Detect which cell encompasses the target text, then output its (X, Y) center coordinate. 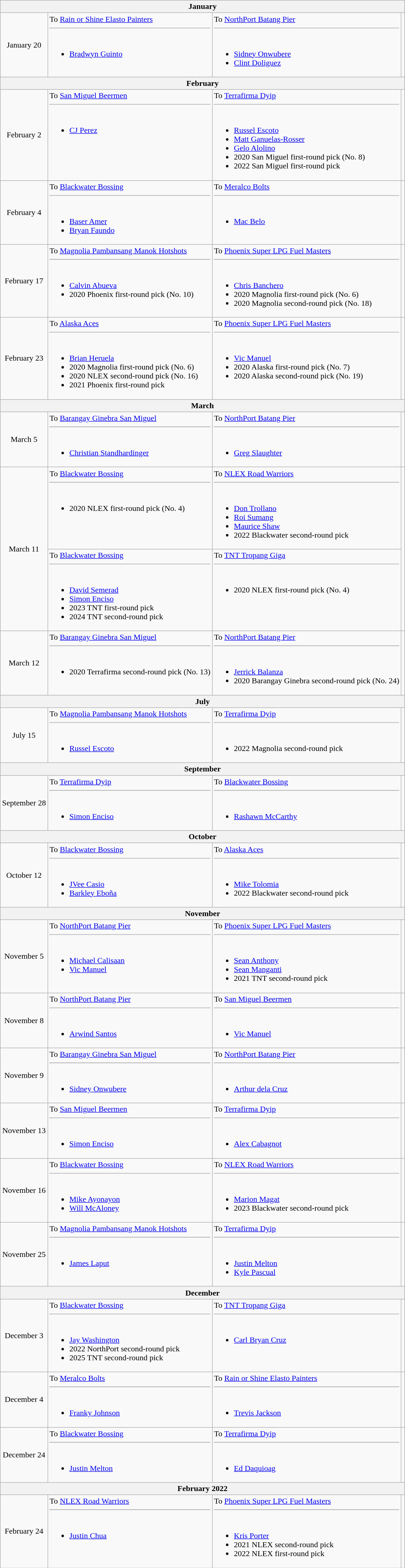
To Phoenix Super LPG Fuel MastersKris Porter2021 NLEX second-round pick2022 NLEX first-round pick (307, 1532)
To San Miguel BeermenVic Manuel (307, 1020)
To Phoenix Super LPG Fuel MastersChris Banchero2020 Magnolia first-round pick (No. 6)2020 Magnolia second-round pick (No. 18) (307, 281)
To Meralco BoltsMac Belo (307, 212)
February 2 (24, 135)
February 4 (24, 212)
To San Miguel BeermenCJ Perez (130, 135)
To NorthPort Batang PierArwind Santos (130, 1020)
November 13 (24, 1131)
To Terrafirma DyipJustin MeltonKyle Pascual (307, 1254)
To Terrafirma DyipAlex Cabagnot (307, 1131)
March 11 (24, 549)
To Blackwater BossingJay Washington2022 NorthPort second-round pick2025 TNT second-round pick (130, 1336)
February (202, 83)
February 24 (24, 1532)
December 3 (24, 1336)
March 12 (24, 663)
November 25 (24, 1254)
September 28 (24, 803)
To Rain or Shine Elasto PaintersBradwyn Guinto (130, 45)
To Blackwater BossingJVee CasioBarkley Eboña (130, 875)
July 15 (24, 735)
February 17 (24, 281)
To Magnolia Pambansang Manok HotshotsCalvin Abueva2020 Phoenix first-round pick (No. 10) (130, 281)
September (202, 769)
November (202, 913)
To NorthPort Batang PierSidney OnwubereClint Doliguez (307, 45)
To Barangay Ginebra San MiguelSidney Onwubere (130, 1075)
To Magnolia Pambansang Manok HotshotsJames Laput (130, 1254)
November 5 (24, 956)
January 20 (24, 45)
To Blackwater BossingRashawn McCarthy (307, 803)
To Blackwater BossingBaser AmerBryan Faundo (130, 212)
To NLEX Road WarriorsDon TrollanoRoi SumangMaurice Shaw2022 Blackwater second-round pick (307, 508)
To Terrafirma DyipRussel EscotoMatt Ganuelas-RosserGelo Alolino2020 San Miguel first-round pick (No. 8)2022 San Miguel first-round pick (307, 135)
November 8 (24, 1020)
To San Miguel BeermenSimon Enciso (130, 1131)
To Terrafirma Dyip2022 Magnolia second-round pick (307, 735)
November 9 (24, 1075)
February 23 (24, 358)
November 16 (24, 1190)
October (202, 837)
March 5 (24, 439)
To NorthPort Batang PierMichael CalisaanVic Manuel (130, 956)
February 2022 (202, 1489)
To NorthPort Batang PierJerrick Balanza2020 Barangay Ginebra second-round pick (No. 24) (307, 663)
July (202, 701)
To Blackwater Bossing2020 NLEX first-round pick (No. 4) (130, 508)
To Meralco BoltsFranky Johnson (130, 1400)
To Phoenix Super LPG Fuel MastersVic Manuel2020 Alaska first-round pick (No. 7)2020 Alaska second-round pick (No. 19) (307, 358)
To Alaska AcesMike Tolomia2022 Blackwater second-round pick (307, 875)
To Magnolia Pambansang Manok HotshotsRussel Escoto (130, 735)
To Barangay Ginebra San Miguel2020 Terrafirma second-round pick (No. 13) (130, 663)
To Phoenix Super LPG Fuel MastersSean AnthonySean Manganti2021 TNT second-round pick (307, 956)
To Terrafirma DyipEd Daquioag (307, 1455)
To NLEX Road WarriorsJustin Chua (130, 1532)
To Blackwater BossingDavid SemeradSimon Enciso2023 TNT first-round pick2024 TNT second-round pick (130, 590)
To TNT Tropang GigaCarl Bryan Cruz (307, 1336)
December 24 (24, 1455)
To TNT Tropang Giga2020 NLEX first-round pick (No. 4) (307, 590)
October 12 (24, 875)
To Rain or Shine Elasto PaintersTrevis Jackson (307, 1400)
March (202, 406)
To NLEX Road WarriorsMarion Magat2023 Blackwater second-round pick (307, 1190)
To NorthPort Batang PierGreg Slaughter (307, 439)
January (202, 7)
December (202, 1293)
To Barangay Ginebra San MiguelChristian Standhardinger (130, 439)
To Blackwater BossingMike AyonayonWill McAloney (130, 1190)
To Terrafirma DyipSimon Enciso (130, 803)
To NorthPort Batang PierArthur dela Cruz (307, 1075)
To Alaska AcesBrian Heruela2020 Magnolia first-round pick (No. 6)2020 NLEX second-round pick (No. 16)2021 Phoenix first-round pick (130, 358)
To Blackwater BossingJustin Melton (130, 1455)
December 4 (24, 1400)
